Identify which cell holds the provided text, then report its (x, y) central coordinate. 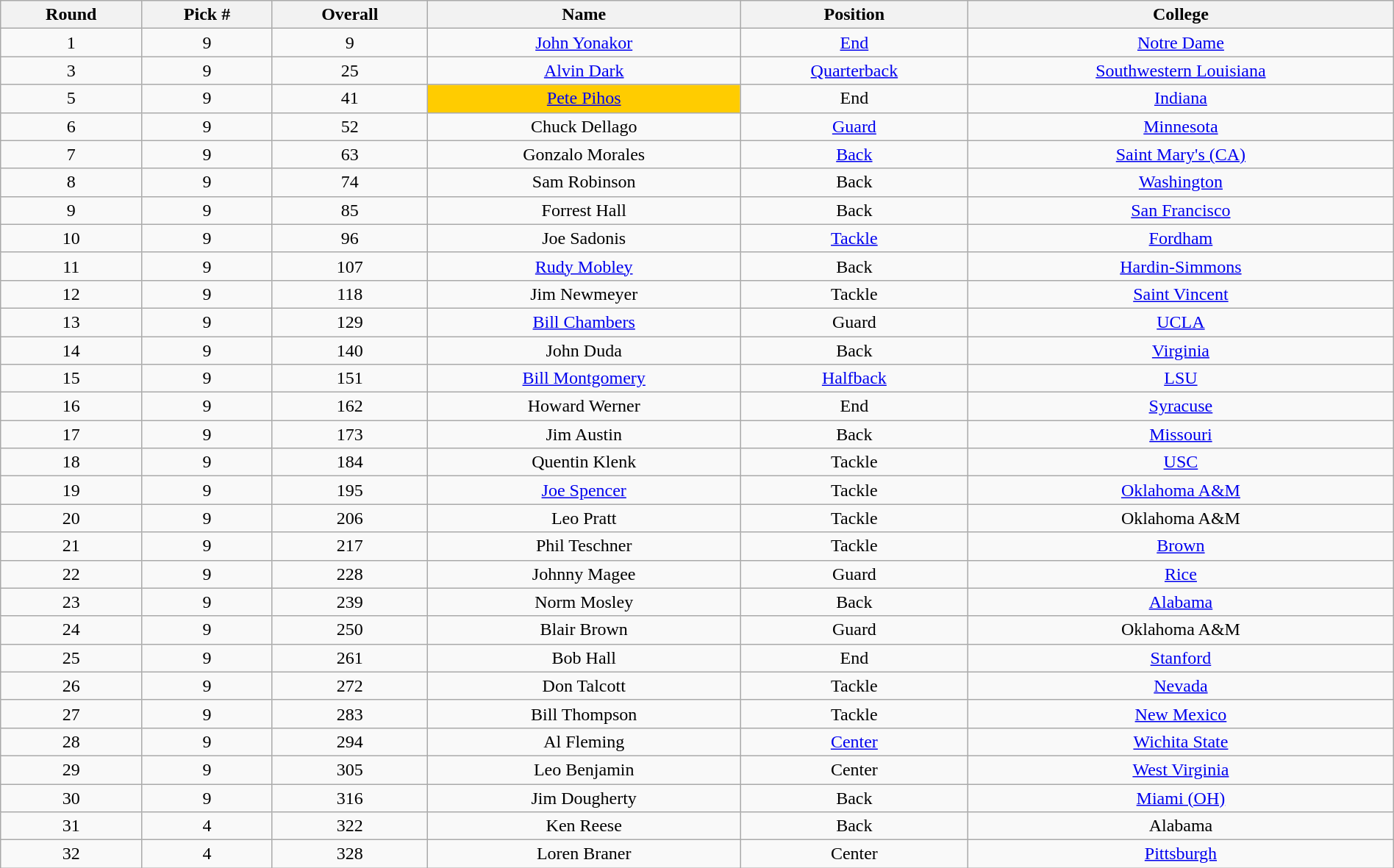
13 (71, 322)
Brown (1181, 546)
151 (350, 379)
Notre Dame (1181, 43)
Alvin Dark (584, 71)
Howard Werner (584, 406)
Name (584, 15)
7 (71, 154)
107 (350, 266)
18 (71, 462)
305 (350, 770)
228 (350, 574)
Washington (1181, 182)
52 (350, 126)
294 (350, 742)
Saint Vincent (1181, 294)
Pick # (207, 15)
41 (350, 98)
30 (71, 797)
19 (71, 490)
23 (71, 602)
Rice (1181, 574)
283 (350, 714)
Don Talcott (584, 686)
Sam Robinson (584, 182)
Minnesota (1181, 126)
8 (71, 182)
261 (350, 658)
32 (71, 854)
Rudy Mobley (584, 266)
239 (350, 602)
27 (71, 714)
Leo Benjamin (584, 770)
1 (71, 43)
Hardin-Simmons (1181, 266)
31 (71, 826)
Virginia (1181, 351)
16 (71, 406)
250 (350, 630)
College (1181, 15)
272 (350, 686)
12 (71, 294)
Joe Sadonis (584, 238)
Bill Chambers (584, 322)
Saint Mary's (CA) (1181, 154)
29 (71, 770)
Position (854, 15)
Pete Pihos (584, 98)
Ken Reese (584, 826)
74 (350, 182)
Joe Spencer (584, 490)
15 (71, 379)
Indiana (1181, 98)
10 (71, 238)
Quarterback (854, 71)
USC (1181, 462)
217 (350, 546)
UCLA (1181, 322)
San Francisco (1181, 210)
Halfback (854, 379)
John Duda (584, 351)
LSU (1181, 379)
17 (71, 434)
Fordham (1181, 238)
162 (350, 406)
322 (350, 826)
129 (350, 322)
West Virginia (1181, 770)
Norm Mosley (584, 602)
28 (71, 742)
21 (71, 546)
184 (350, 462)
New Mexico (1181, 714)
Quentin Klenk (584, 462)
140 (350, 351)
Stanford (1181, 658)
Round (71, 15)
Phil Teschner (584, 546)
14 (71, 351)
Pittsburgh (1181, 854)
Overall (350, 15)
Blair Brown (584, 630)
118 (350, 294)
6 (71, 126)
11 (71, 266)
195 (350, 490)
Jim Newmeyer (584, 294)
63 (350, 154)
26 (71, 686)
Missouri (1181, 434)
24 (71, 630)
328 (350, 854)
Bill Montgomery (584, 379)
Chuck Dellago (584, 126)
Al Fleming (584, 742)
22 (71, 574)
Bob Hall (584, 658)
Leo Pratt (584, 518)
Bill Thompson (584, 714)
Forrest Hall (584, 210)
96 (350, 238)
316 (350, 797)
206 (350, 518)
3 (71, 71)
85 (350, 210)
Syracuse (1181, 406)
Southwestern Louisiana (1181, 71)
Nevada (1181, 686)
Gonzalo Morales (584, 154)
5 (71, 98)
John Yonakor (584, 43)
Jim Austin (584, 434)
Miami (OH) (1181, 797)
173 (350, 434)
Wichita State (1181, 742)
Jim Dougherty (584, 797)
Johnny Magee (584, 574)
20 (71, 518)
Loren Braner (584, 854)
